Return [X, Y] of the center of cell containing provided text 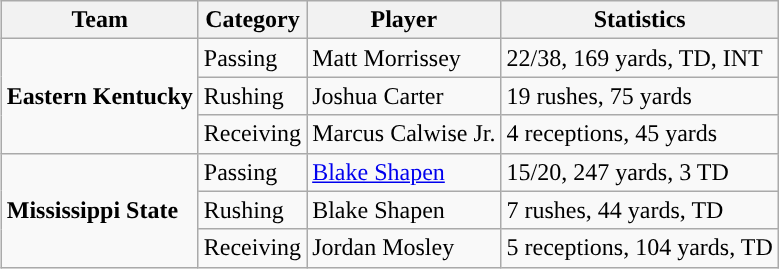
Matt Morrissey [404, 58]
Joshua Carter [404, 96]
Marcus Calwise Jr. [404, 134]
22/38, 169 yards, TD, INT [640, 58]
Jordan Mosley [404, 248]
Category [252, 20]
19 rushes, 75 yards [640, 96]
Mississippi State [100, 210]
Statistics [640, 20]
Player [404, 20]
Eastern Kentucky [100, 96]
7 rushes, 44 yards, TD [640, 210]
4 receptions, 45 yards [640, 134]
5 receptions, 104 yards, TD [640, 248]
15/20, 247 yards, 3 TD [640, 172]
Team [100, 20]
